Scan for the cell matching the given text and deliver its [X, Y] coordinate at center. 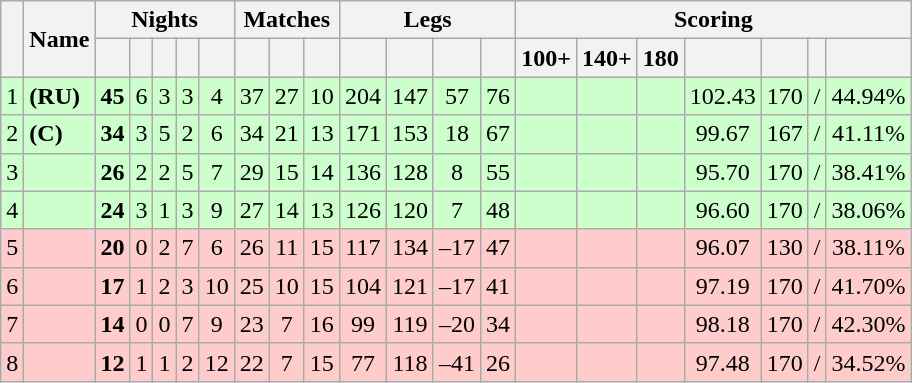
97.48 [722, 362]
48 [498, 210]
41 [498, 286]
97.19 [722, 286]
167 [784, 134]
34.52% [868, 362]
(C) [60, 134]
18 [456, 134]
57 [456, 96]
121 [410, 286]
136 [362, 172]
130 [784, 248]
134 [410, 248]
47 [498, 248]
95.70 [722, 172]
(RU) [60, 96]
67 [498, 134]
128 [410, 172]
16 [322, 324]
22 [252, 362]
38.06% [868, 210]
Nights [164, 20]
118 [410, 362]
37 [252, 96]
41.70% [868, 286]
Name [60, 39]
180 [660, 58]
153 [410, 134]
119 [410, 324]
17 [112, 286]
44.94% [868, 96]
Matches [286, 20]
98.18 [722, 324]
96.07 [722, 248]
23 [252, 324]
102.43 [722, 96]
–41 [456, 362]
104 [362, 286]
204 [362, 96]
126 [362, 210]
117 [362, 248]
41.11% [868, 134]
42.30% [868, 324]
21 [286, 134]
–20 [456, 324]
Legs [427, 20]
140+ [606, 58]
55 [498, 172]
24 [112, 210]
45 [112, 96]
76 [498, 96]
171 [362, 134]
120 [410, 210]
77 [362, 362]
100+ [546, 58]
96.60 [722, 210]
38.41% [868, 172]
147 [410, 96]
99.67 [722, 134]
38.11% [868, 248]
20 [112, 248]
11 [286, 248]
29 [252, 172]
25 [252, 286]
99 [362, 324]
Scoring [714, 20]
